Return (X, Y) of the center of cell containing provided text 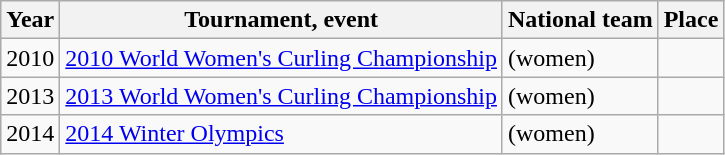
Tournament, event (282, 20)
2010 World Women's Curling Championship (282, 58)
2013 World Women's Curling Championship (282, 96)
2010 (30, 58)
National team (580, 20)
2014 (30, 134)
2014 Winter Olympics (282, 134)
2013 (30, 96)
Place (691, 20)
Year (30, 20)
